Output the (x, y) coordinate of the center of the cell containing the given text.  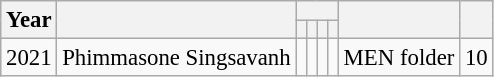
Year (29, 20)
2021 (29, 58)
Phimmasone Singsavanh (176, 58)
MEN folder (398, 58)
10 (476, 58)
